Identify which cell holds the provided text, then report its [x, y] central coordinate. 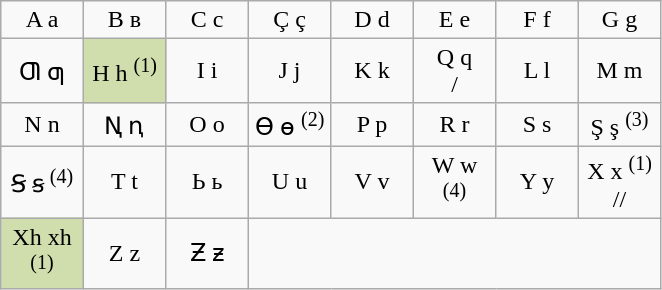
Ꞩ ꞩ (4) [42, 182]
J j [289, 70]
Z z [124, 254]
Ь ь [207, 182]
Ꞑ ꞑ [124, 125]
R r [454, 125]
W w (4) [454, 182]
Xh xh (1) [42, 254]
Y y [537, 182]
C c [207, 20]
K k [372, 70]
X x (1) // [619, 182]
Ç ç [289, 20]
G g [619, 20]
O o [207, 125]
D d [372, 20]
Q q / [454, 70]
F f [537, 20]
T t [124, 182]
E e [454, 20]
Ƣ ƣ [42, 70]
B в [124, 20]
Ş ş (3) [619, 125]
Ƶ ƶ [207, 254]
V v [372, 182]
P p [372, 125]
M m [619, 70]
Ө ө (2) [289, 125]
N n [42, 125]
A a [42, 20]
I i [207, 70]
H h (1) [124, 70]
L l [537, 70]
U u [289, 182]
S s [537, 125]
